Find where the given text appears and provide that cell's center as [x, y] coordinate. 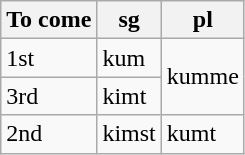
2nd [49, 134]
kum [129, 58]
kumme [202, 77]
1st [49, 58]
3rd [49, 96]
kimst [129, 134]
kimt [129, 96]
pl [202, 20]
kumt [202, 134]
To come [49, 20]
sg [129, 20]
